Output the [X, Y] coordinate of the center of the cell containing the given text.  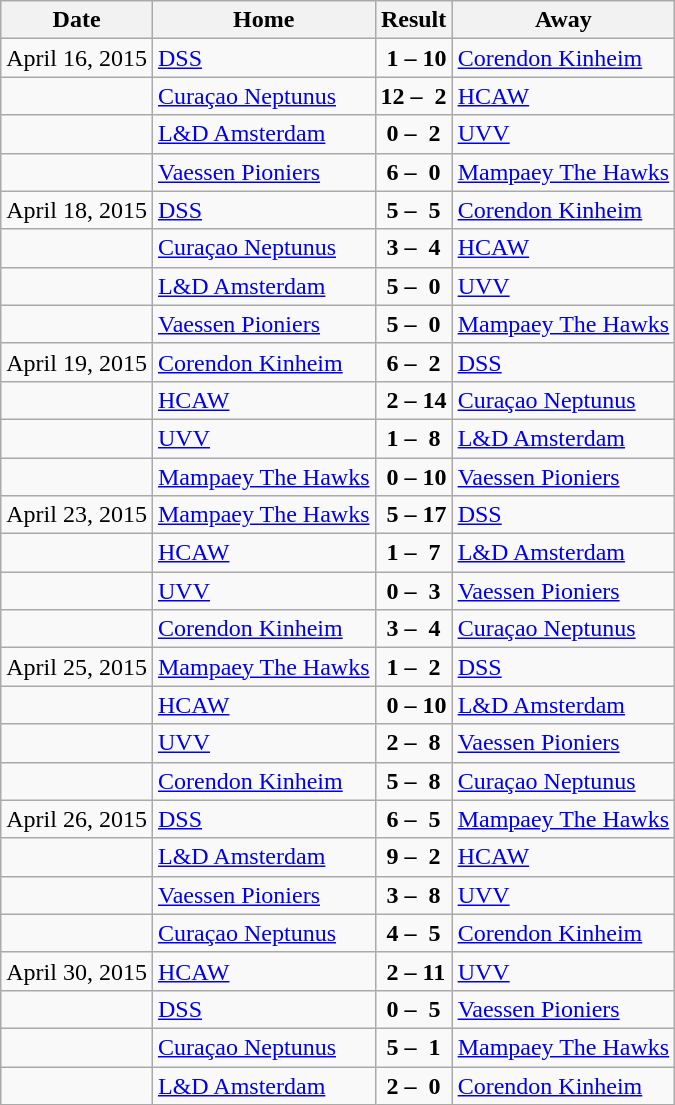
2 – 8 [414, 743]
0 – 3 [414, 591]
0 – 5 [414, 1009]
1 – 10 [414, 58]
5 – 17 [414, 515]
April 26, 2015 [77, 819]
Date [77, 20]
1 – 8 [414, 438]
April 16, 2015 [77, 58]
3 – 8 [414, 895]
2 – 0 [414, 1085]
6 – 0 [414, 172]
2 – 14 [414, 400]
6 – 5 [414, 819]
0 – 2 [414, 134]
1 – 2 [414, 667]
April 25, 2015 [77, 667]
Away [564, 20]
12 – 2 [414, 96]
2 – 11 [414, 971]
April 23, 2015 [77, 515]
6 – 2 [414, 362]
5 – 8 [414, 781]
April 30, 2015 [77, 971]
April 18, 2015 [77, 210]
5 – 1 [414, 1047]
1 – 7 [414, 553]
5 – 5 [414, 210]
Home [264, 20]
April 19, 2015 [77, 362]
Result [414, 20]
9 – 2 [414, 857]
4 – 5 [414, 933]
